Scan for the cell matching the given text and deliver its [x, y] coordinate at center. 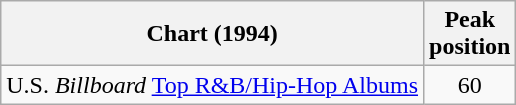
Chart (1994) [212, 34]
60 [470, 85]
Peakposition [470, 34]
U.S. Billboard Top R&B/Hip-Hop Albums [212, 85]
